Scan for the cell matching the given text and deliver its [x, y] coordinate at center. 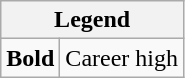
Legend [92, 20]
Career high [122, 58]
Bold [30, 58]
